Detect which cell encompasses the target text, then output its (X, Y) center coordinate. 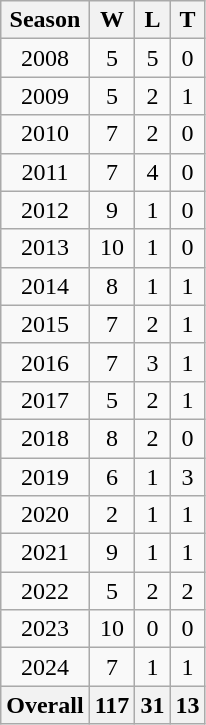
2016 (45, 362)
W (112, 20)
4 (152, 172)
Season (45, 20)
L (152, 20)
2023 (45, 629)
6 (112, 477)
2013 (45, 248)
2017 (45, 400)
Overall (45, 705)
2024 (45, 667)
2015 (45, 324)
2022 (45, 591)
2010 (45, 134)
2018 (45, 438)
117 (112, 705)
2019 (45, 477)
2011 (45, 172)
2008 (45, 58)
2009 (45, 96)
31 (152, 705)
2020 (45, 515)
T (188, 20)
2021 (45, 553)
2014 (45, 286)
2012 (45, 210)
13 (188, 705)
